Scan for the cell matching the given text and deliver its [X, Y] coordinate at center. 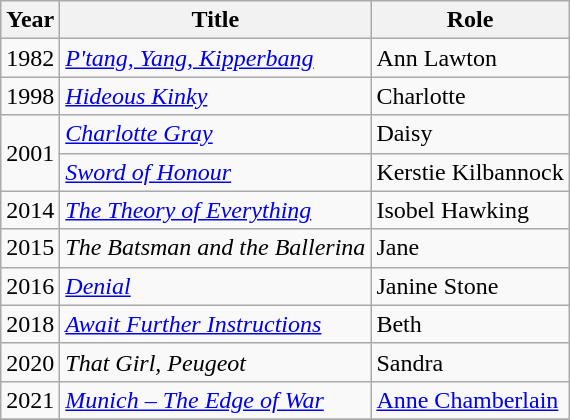
1982 [30, 58]
Anne Chamberlain [470, 400]
2021 [30, 400]
Hideous Kinky [216, 96]
Munich – The Edge of War [216, 400]
Charlotte [470, 96]
1998 [30, 96]
2018 [30, 324]
P'tang, Yang, Kipperbang [216, 58]
That Girl, Peugeot [216, 362]
Isobel Hawking [470, 210]
Denial [216, 286]
The Batsman and the Ballerina [216, 248]
Sandra [470, 362]
Janine Stone [470, 286]
2020 [30, 362]
Ann Lawton [470, 58]
Beth [470, 324]
2014 [30, 210]
Await Further Instructions [216, 324]
Charlotte Gray [216, 134]
Year [30, 20]
2016 [30, 286]
2001 [30, 153]
Sword of Honour [216, 172]
Jane [470, 248]
2015 [30, 248]
Title [216, 20]
Kerstie Kilbannock [470, 172]
Role [470, 20]
Daisy [470, 134]
The Theory of Everything [216, 210]
